Locate the cell with the specified text and output its [X, Y] center coordinate. 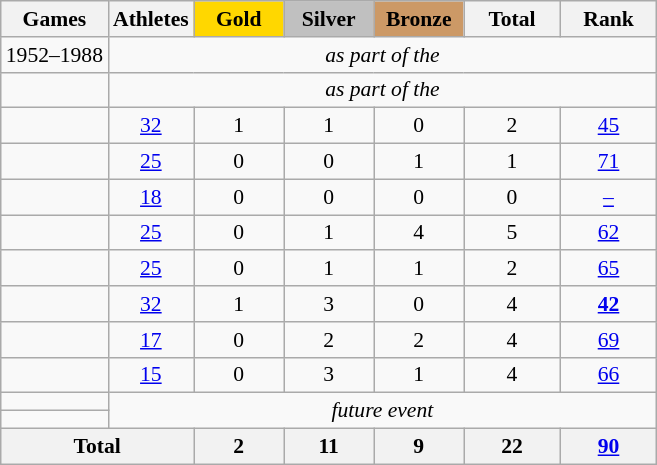
71 [608, 162]
Gold [239, 19]
62 [608, 233]
69 [608, 340]
Silver [329, 19]
22 [512, 447]
45 [608, 126]
Bronze [419, 19]
42 [608, 304]
5 [512, 233]
Athletes [151, 19]
1952–1988 [54, 55]
– [608, 197]
90 [608, 447]
15 [151, 375]
18 [151, 197]
17 [151, 340]
11 [329, 447]
Games [54, 19]
66 [608, 375]
9 [419, 447]
65 [608, 269]
Rank [608, 19]
future event [382, 411]
